Return the (x, y) coordinate for the center point of the cell that contains the specified text.  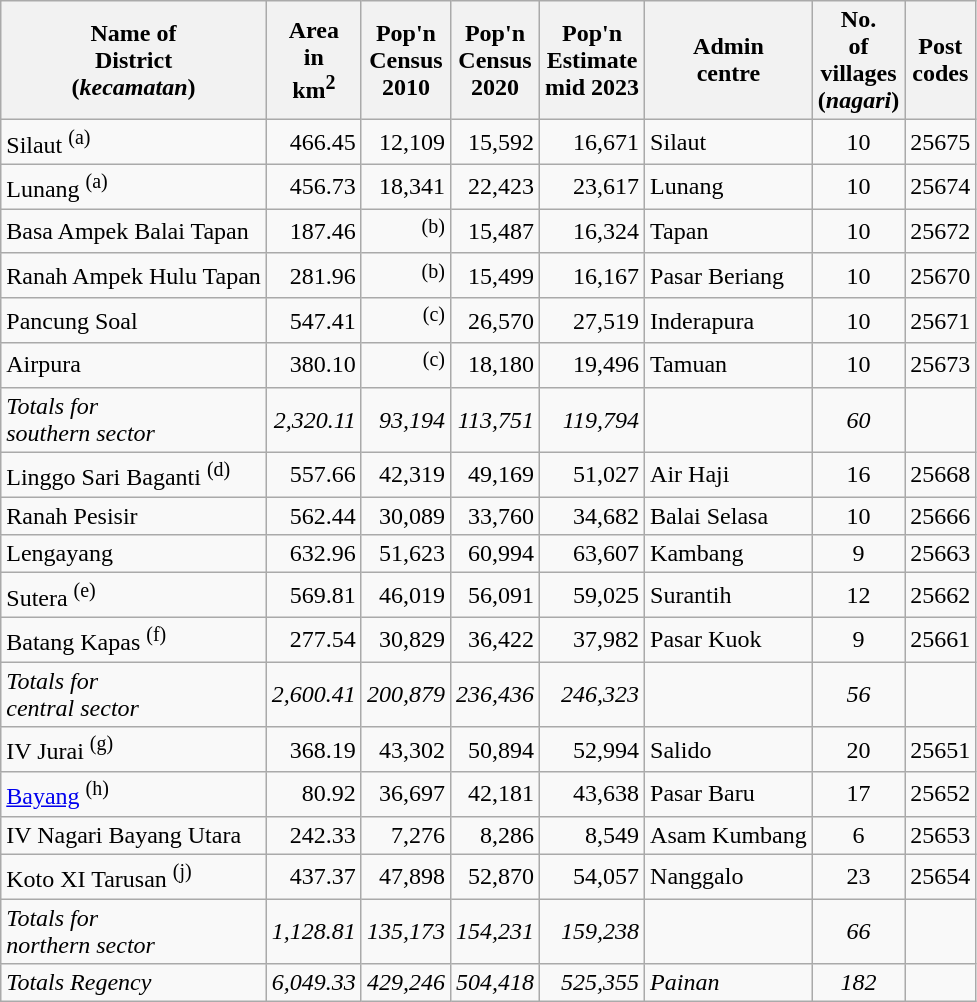
466.45 (314, 142)
23,617 (592, 186)
25652 (940, 794)
Postcodes (940, 60)
Asam Kumbang (729, 835)
51,623 (406, 554)
12,109 (406, 142)
25671 (940, 320)
187.46 (314, 232)
Koto XI Tarusan (j) (134, 876)
368.19 (314, 750)
30,089 (406, 516)
Pasar Beriang (729, 276)
25674 (940, 186)
Kambang (729, 554)
Lunang (729, 186)
25670 (940, 276)
437.37 (314, 876)
43,302 (406, 750)
26,570 (494, 320)
Linggo Sari Baganti (d) (134, 474)
25672 (940, 232)
16,324 (592, 232)
56 (858, 694)
Silaut (729, 142)
60,994 (494, 554)
Totals Regency (134, 983)
54,057 (592, 876)
42,181 (494, 794)
15,499 (494, 276)
56,091 (494, 596)
16,671 (592, 142)
34,682 (592, 516)
456.73 (314, 186)
15,592 (494, 142)
1,128.81 (314, 932)
Bayang (h) (134, 794)
60 (858, 420)
Totals forcentral sector (134, 694)
2,320.11 (314, 420)
25651 (940, 750)
Surantih (729, 596)
Lunang (a) (134, 186)
42,319 (406, 474)
25663 (940, 554)
43,638 (592, 794)
154,231 (494, 932)
12 (858, 596)
182 (858, 983)
25668 (940, 474)
Pasar Baru (729, 794)
IV Jurai (g) (134, 750)
6 (858, 835)
504,418 (494, 983)
632.96 (314, 554)
Pancung Soal (134, 320)
Inderapura (729, 320)
113,751 (494, 420)
380.10 (314, 366)
569.81 (314, 596)
19,496 (592, 366)
525,355 (592, 983)
50,894 (494, 750)
18,341 (406, 186)
Batang Kapas (f) (134, 640)
236,436 (494, 694)
Pop'nCensus2010 (406, 60)
63,607 (592, 554)
159,238 (592, 932)
429,246 (406, 983)
51,027 (592, 474)
25673 (940, 366)
547.41 (314, 320)
25662 (940, 596)
16 (858, 474)
49,169 (494, 474)
Name ofDistrict(kecamatan) (134, 60)
Area inkm2 (314, 60)
36,422 (494, 640)
25675 (940, 142)
6,049.33 (314, 983)
93,194 (406, 420)
246,323 (592, 694)
Airpura (134, 366)
200,879 (406, 694)
Silaut (a) (134, 142)
Ranah Ampek Hulu Tapan (134, 276)
25661 (940, 640)
47,898 (406, 876)
52,870 (494, 876)
18,180 (494, 366)
27,519 (592, 320)
7,276 (406, 835)
30,829 (406, 640)
Nanggalo (729, 876)
66 (858, 932)
59,025 (592, 596)
22,423 (494, 186)
80.92 (314, 794)
Pop'nCensus2020 (494, 60)
Salido (729, 750)
8,286 (494, 835)
Sutera (e) (134, 596)
281.96 (314, 276)
119,794 (592, 420)
25653 (940, 835)
557.66 (314, 474)
36,697 (406, 794)
No.ofvillages(nagari) (858, 60)
33,760 (494, 516)
Totals fornorthern sector (134, 932)
277.54 (314, 640)
Totals forsouthern sector (134, 420)
Admin centre (729, 60)
Pasar Kuok (729, 640)
20 (858, 750)
Painan (729, 983)
Air Haji (729, 474)
37,982 (592, 640)
Lengayang (134, 554)
17 (858, 794)
IV Nagari Bayang Utara (134, 835)
25666 (940, 516)
25654 (940, 876)
562.44 (314, 516)
242.33 (314, 835)
Basa Ampek Balai Tapan (134, 232)
135,173 (406, 932)
Ranah Pesisir (134, 516)
Tapan (729, 232)
Balai Selasa (729, 516)
Tamuan (729, 366)
15,487 (494, 232)
16,167 (592, 276)
52,994 (592, 750)
8,549 (592, 835)
Pop'nEstimatemid 2023 (592, 60)
23 (858, 876)
46,019 (406, 596)
2,600.41 (314, 694)
